Output the (x, y) coordinate of the center of the cell containing the given text.  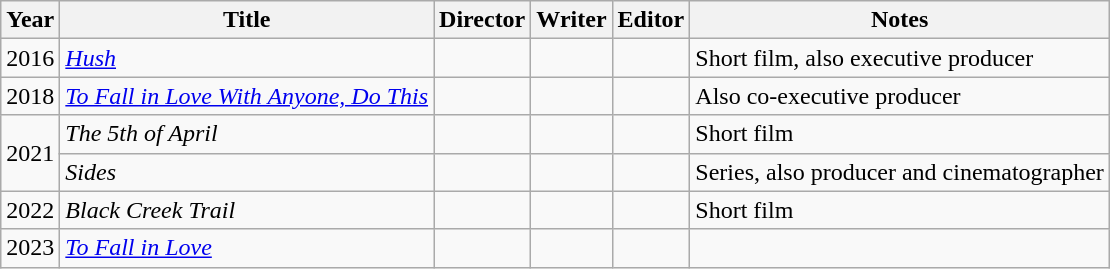
2021 (30, 153)
Year (30, 20)
Series, also producer and cinematographer (900, 172)
Editor (651, 20)
2018 (30, 96)
Black Creek Trail (247, 210)
2023 (30, 248)
Writer (572, 20)
Title (247, 20)
Also co-executive producer (900, 96)
To Fall in Love (247, 248)
To Fall in Love With Anyone, Do This (247, 96)
2016 (30, 58)
The 5th of April (247, 134)
Sides (247, 172)
Director (482, 20)
2022 (30, 210)
Hush (247, 58)
Short film, also executive producer (900, 58)
Notes (900, 20)
